Locate the cell with the specified text and output its (X, Y) center coordinate. 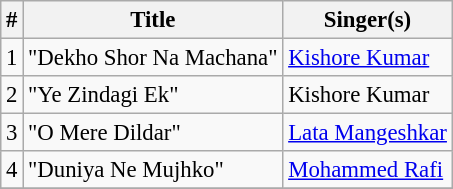
4 (12, 170)
Mohammed Rafi (368, 170)
2 (12, 95)
3 (12, 133)
Singer(s) (368, 20)
Lata Mangeshkar (368, 133)
"Ye Zindagi Ek" (153, 95)
# (12, 20)
"Dekho Shor Na Machana" (153, 58)
1 (12, 58)
Title (153, 20)
"Duniya Ne Mujhko" (153, 170)
"O Mere Dildar" (153, 133)
